Determine the (x, y) coordinate at the center of the cell enclosing the given text.  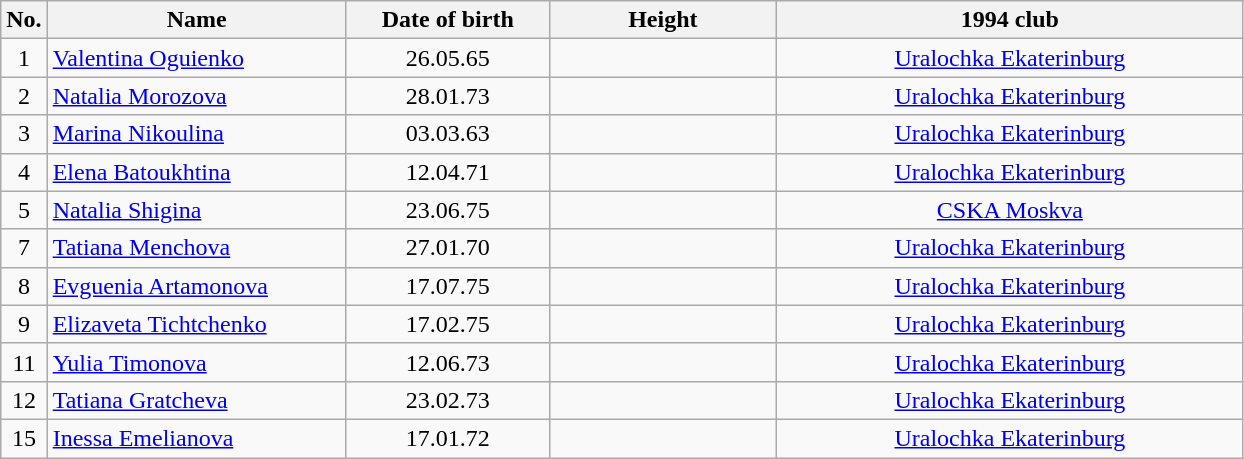
Name (196, 20)
17.01.72 (448, 438)
17.02.75 (448, 324)
2 (24, 96)
23.06.75 (448, 210)
Date of birth (448, 20)
12 (24, 400)
27.01.70 (448, 248)
9 (24, 324)
1 (24, 58)
Inessa Emelianova (196, 438)
17.07.75 (448, 286)
1994 club (1010, 20)
Tatiana Gratcheva (196, 400)
11 (24, 362)
12.06.73 (448, 362)
Height (662, 20)
7 (24, 248)
Yulia Timonova (196, 362)
8 (24, 286)
12.04.71 (448, 172)
Natalia Shigina (196, 210)
15 (24, 438)
Evguenia Artamonova (196, 286)
Elena Batoukhtina (196, 172)
23.02.73 (448, 400)
28.01.73 (448, 96)
3 (24, 134)
26.05.65 (448, 58)
Valentina Oguienko (196, 58)
4 (24, 172)
Natalia Morozova (196, 96)
No. (24, 20)
Tatiana Menchova (196, 248)
CSKA Moskva (1010, 210)
03.03.63 (448, 134)
Elizaveta Tichtchenko (196, 324)
5 (24, 210)
Marina Nikoulina (196, 134)
